Identify which cell holds the provided text, then report its [x, y] central coordinate. 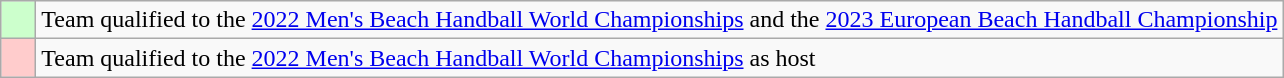
Team qualified to the 2022 Men's Beach Handball World Championships and the 2023 European Beach Handball Championship [660, 20]
Team qualified to the 2022 Men's Beach Handball World Championships as host [660, 58]
